Return the (X, Y) coordinate for the center point of the cell that contains the specified text.  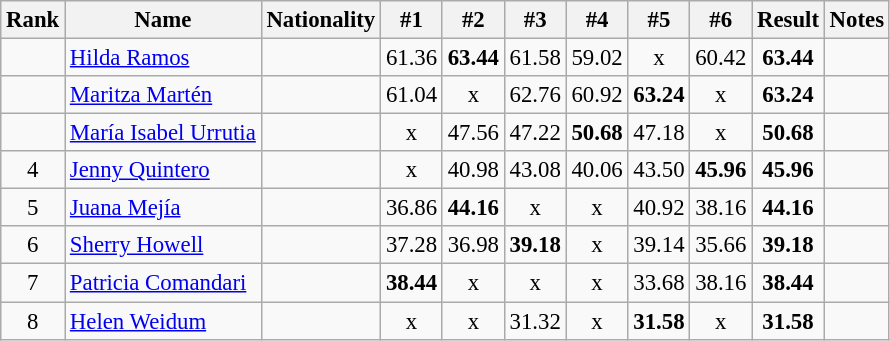
37.28 (412, 245)
40.06 (597, 170)
Nationality (320, 20)
47.56 (473, 133)
47.18 (659, 133)
#3 (535, 20)
47.22 (535, 133)
61.04 (412, 95)
6 (33, 245)
40.92 (659, 208)
Maritza Martén (164, 95)
4 (33, 170)
Result (788, 20)
Helen Weidum (164, 321)
#5 (659, 20)
Juana Mejía (164, 208)
7 (33, 283)
43.08 (535, 170)
43.50 (659, 170)
61.36 (412, 58)
36.86 (412, 208)
61.58 (535, 58)
Rank (33, 20)
31.32 (535, 321)
8 (33, 321)
5 (33, 208)
#1 (412, 20)
#2 (473, 20)
Sherry Howell (164, 245)
Jenny Quintero (164, 170)
Name (164, 20)
Patricia Comandari (164, 283)
Notes (856, 20)
59.02 (597, 58)
#4 (597, 20)
39.14 (659, 245)
36.98 (473, 245)
62.76 (535, 95)
60.92 (597, 95)
#6 (721, 20)
60.42 (721, 58)
33.68 (659, 283)
40.98 (473, 170)
Hilda Ramos (164, 58)
35.66 (721, 245)
María Isabel Urrutia (164, 133)
